Pinpoint the cell where the given text exists, returning its (X, Y) midpoint coordinate. 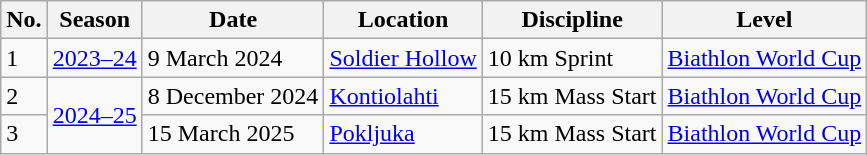
9 March 2024 (233, 58)
Date (233, 20)
Kontiolahti (403, 96)
Season (94, 20)
10 km Sprint (572, 58)
2 (24, 96)
Location (403, 20)
Soldier Hollow (403, 58)
1 (24, 58)
No. (24, 20)
8 December 2024 (233, 96)
Discipline (572, 20)
2023–24 (94, 58)
15 March 2025 (233, 134)
2024–25 (94, 115)
Pokljuka (403, 134)
3 (24, 134)
Level (764, 20)
